Output the (x, y) coordinate of the center of the cell containing the given text.  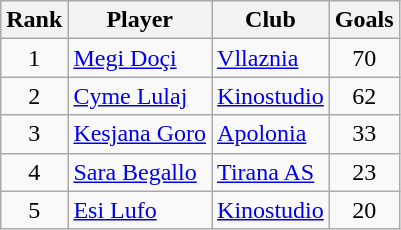
33 (364, 134)
70 (364, 58)
5 (34, 210)
4 (34, 172)
Sara Begallo (140, 172)
Player (140, 20)
Apolonia (271, 134)
Goals (364, 20)
Vllaznia (271, 58)
62 (364, 96)
Rank (34, 20)
2 (34, 96)
Kesjana Goro (140, 134)
Club (271, 20)
Tirana AS (271, 172)
20 (364, 210)
1 (34, 58)
23 (364, 172)
Cyme Lulaj (140, 96)
3 (34, 134)
Esi Lufo (140, 210)
Megi Doçi (140, 58)
